Pinpoint the cell where the given text exists, returning its (X, Y) midpoint coordinate. 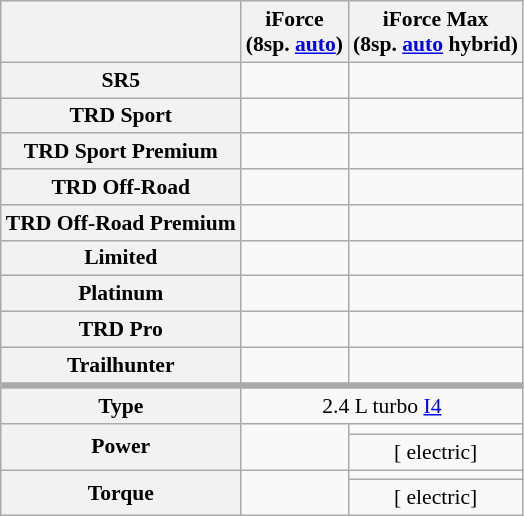
Platinum (121, 294)
TRD Sport Premium (121, 152)
Limited (121, 258)
Type (121, 407)
TRD Sport (121, 116)
Trailhunter (121, 365)
TRD Pro (121, 330)
Torque (121, 493)
Power (121, 447)
TRD Off-Road (121, 187)
TRD Off-Road Premium (121, 223)
SR5 (121, 80)
iForce Max(8sp. auto hybrid) (436, 32)
2.4 L turbo I4 (382, 407)
iForce(8sp. auto) (294, 32)
